Provide the (X, Y) coordinate of the cell's center where the given text is located.  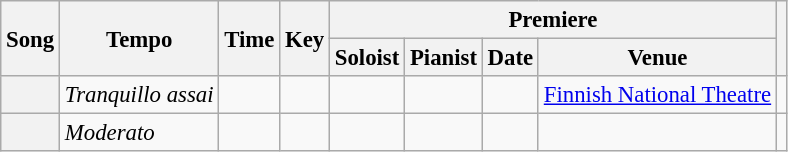
Tranquillo assai (138, 95)
Moderato (138, 133)
Date (510, 58)
Finnish National Theatre (657, 95)
Key (305, 38)
Pianist (444, 58)
Tempo (138, 38)
Premiere (552, 20)
Soloist (366, 58)
Time (250, 38)
Venue (657, 58)
Song (30, 38)
